Provide the [X, Y] coordinate of the cell's center where the given text is located.  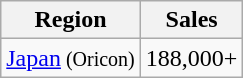
188,000+ [192, 58]
Sales [192, 20]
Japan (Oricon) [71, 58]
Region [71, 20]
